Find where the given text appears and provide that cell's center as [x, y] coordinate. 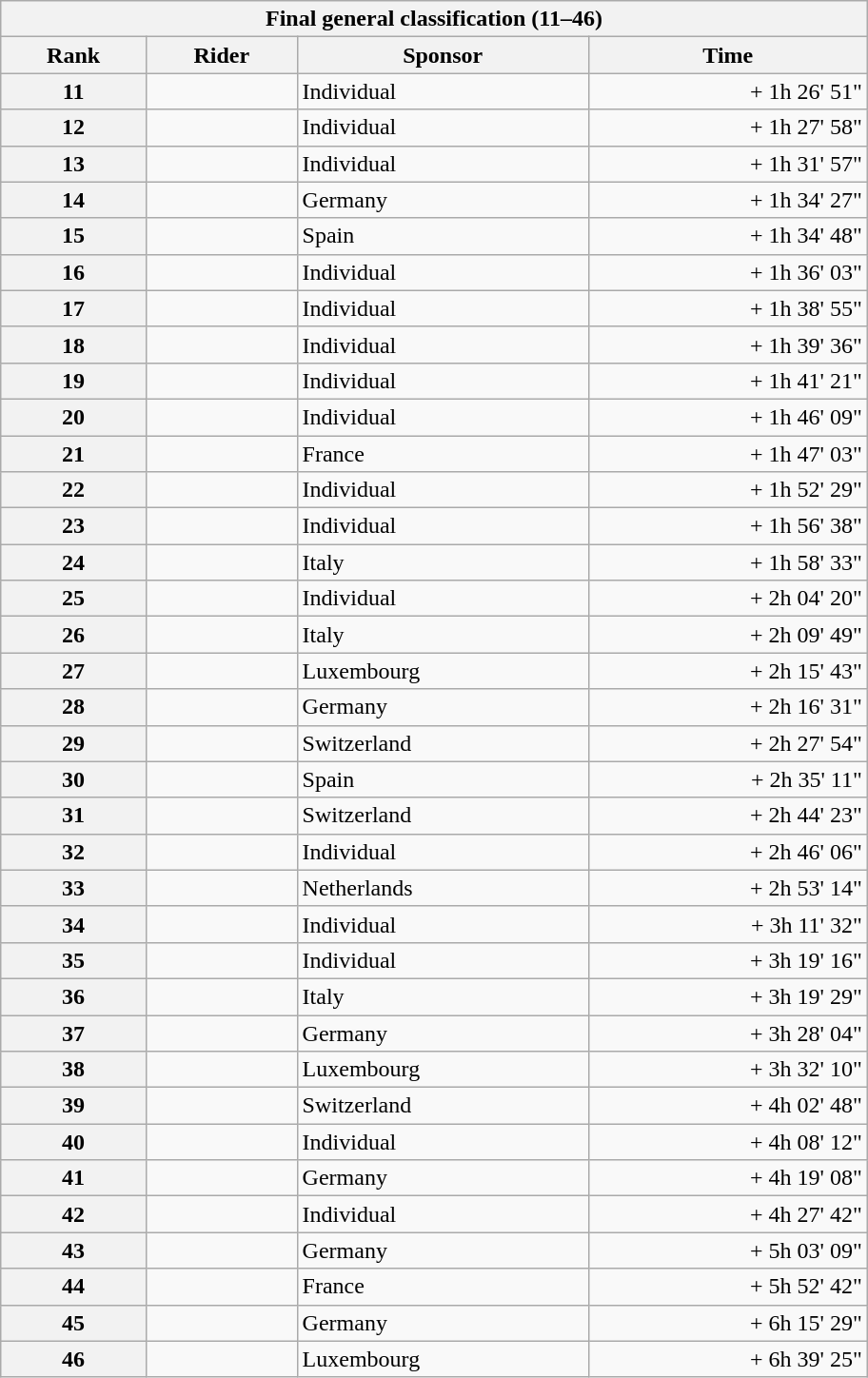
Rank [74, 55]
12 [74, 128]
+ 2h 53' 14" [727, 888]
+ 1h 34' 48" [727, 236]
+ 6h 15' 29" [727, 1323]
14 [74, 200]
20 [74, 417]
Time [727, 55]
17 [74, 308]
+ 5h 52' 42" [727, 1287]
34 [74, 924]
11 [74, 91]
29 [74, 743]
+ 4h 27' 42" [727, 1214]
+ 4h 08' 12" [727, 1142]
32 [74, 852]
Netherlands [443, 888]
+ 1h 38' 55" [727, 308]
+ 1h 36' 03" [727, 272]
+ 2h 44' 23" [727, 816]
18 [74, 344]
+ 1h 52' 29" [727, 490]
+ 2h 15' 43" [727, 671]
27 [74, 671]
+ 4h 19' 08" [727, 1178]
+ 2h 04' 20" [727, 599]
23 [74, 526]
+ 3h 11' 32" [727, 924]
24 [74, 562]
+ 2h 46' 06" [727, 852]
31 [74, 816]
39 [74, 1106]
+ 3h 19' 16" [727, 960]
22 [74, 490]
+ 2h 27' 54" [727, 743]
+ 1h 46' 09" [727, 417]
36 [74, 996]
+ 2h 09' 49" [727, 635]
+ 1h 34' 27" [727, 200]
28 [74, 707]
Final general classification (11–46) [434, 19]
+ 1h 56' 38" [727, 526]
+ 5h 03' 09" [727, 1250]
35 [74, 960]
+ 1h 58' 33" [727, 562]
41 [74, 1178]
+ 2h 16' 31" [727, 707]
15 [74, 236]
40 [74, 1142]
21 [74, 454]
46 [74, 1359]
+ 2h 35' 11" [727, 779]
44 [74, 1287]
+ 6h 39' 25" [727, 1359]
19 [74, 381]
26 [74, 635]
+ 1h 27' 58" [727, 128]
+ 3h 19' 29" [727, 996]
13 [74, 164]
42 [74, 1214]
37 [74, 1033]
+ 1h 31' 57" [727, 164]
+ 1h 47' 03" [727, 454]
30 [74, 779]
+ 1h 41' 21" [727, 381]
+ 1h 39' 36" [727, 344]
Sponsor [443, 55]
+ 3h 28' 04" [727, 1033]
25 [74, 599]
+ 4h 02' 48" [727, 1106]
+ 1h 26' 51" [727, 91]
38 [74, 1070]
+ 3h 32' 10" [727, 1070]
43 [74, 1250]
16 [74, 272]
33 [74, 888]
45 [74, 1323]
Rider [221, 55]
